Find where the given text appears and provide that cell's center as [x, y] coordinate. 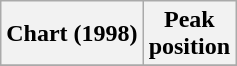
Peakposition [189, 34]
Chart (1998) [72, 34]
